Pinpoint the cell where the given text exists, returning its [x, y] midpoint coordinate. 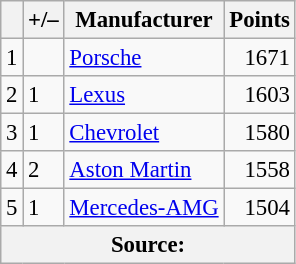
Manufacturer [144, 20]
Chevrolet [144, 133]
1603 [260, 95]
Mercedes-AMG [144, 208]
1504 [260, 208]
1580 [260, 133]
1558 [260, 170]
Points [260, 20]
Porsche [144, 58]
1671 [260, 58]
3 [12, 133]
Aston Martin [144, 170]
Lexus [144, 95]
+/– [44, 20]
4 [12, 170]
Source: [148, 245]
5 [12, 208]
